For the text-containing cell, return its midpoint in [x, y] coordinate format. 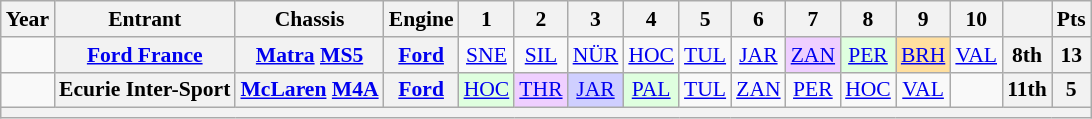
Ford France [144, 55]
Chassis [309, 19]
Entrant [144, 19]
Engine [422, 19]
Matra MS5 [309, 55]
1 [487, 19]
8th [1027, 55]
SNE [487, 55]
9 [924, 19]
10 [976, 19]
Ecurie Inter-Sport [144, 90]
8 [868, 19]
PAL [651, 90]
BRH [924, 55]
4 [651, 19]
3 [596, 19]
6 [758, 19]
NÜR [596, 55]
THR [540, 90]
2 [540, 19]
11th [1027, 90]
7 [813, 19]
Year [28, 19]
Pts [1072, 19]
McLaren M4A [309, 90]
13 [1072, 55]
SIL [540, 55]
